Return (X, Y) of the center of cell containing provided text 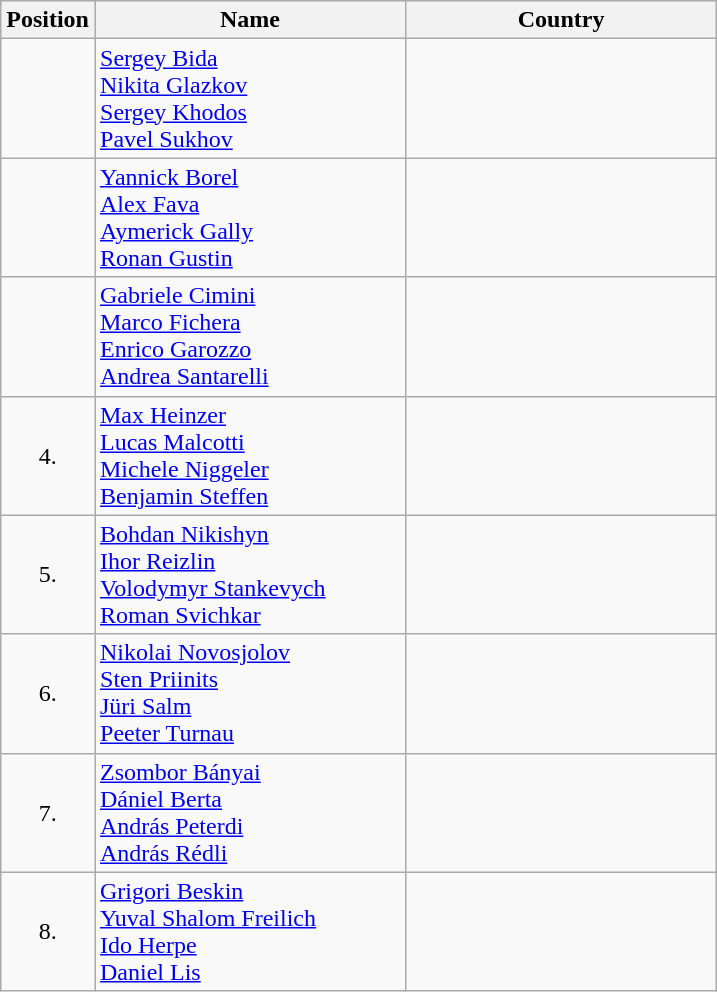
Country (562, 20)
Name (250, 20)
Grigori BeskinYuval Shalom FreilichIdo HerpeDaniel Lis (250, 932)
Max HeinzerLucas MalcottiMichele NiggelerBenjamin Steffen (250, 456)
8. (48, 932)
Yannick BorelAlex FavaAymerick GallyRonan Gustin (250, 218)
5. (48, 574)
6. (48, 694)
4. (48, 456)
Gabriele CiminiMarco FicheraEnrico GarozzoAndrea Santarelli (250, 336)
7. (48, 812)
Bohdan NikishynIhor ReizlinVolodymyr StankevychRoman Svichkar (250, 574)
Nikolai NovosjolovSten PriinitsJüri SalmPeeter Turnau (250, 694)
Sergey BidaNikita GlazkovSergey KhodosPavel Sukhov (250, 98)
Position (48, 20)
Zsombor BányaiDániel BertaAndrás PeterdiAndrás Rédli (250, 812)
